For the text-containing cell, return its midpoint in [X, Y] coordinate format. 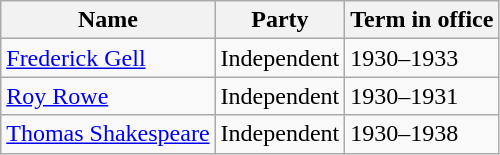
1930–1938 [422, 134]
Party [280, 20]
Thomas Shakespeare [108, 134]
Name [108, 20]
Roy Rowe [108, 96]
Frederick Gell [108, 58]
1930–1931 [422, 96]
1930–1933 [422, 58]
Term in office [422, 20]
